Return (X, Y) of the center of cell containing provided text 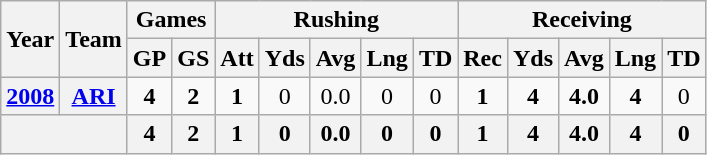
Receiving (582, 20)
Att (237, 58)
GP (149, 58)
Year (30, 39)
Team (94, 39)
Rushing (336, 20)
Games (170, 20)
2008 (30, 96)
ARI (94, 96)
GS (194, 58)
Rec (483, 58)
